Find where the given text appears and provide that cell's center as [x, y] coordinate. 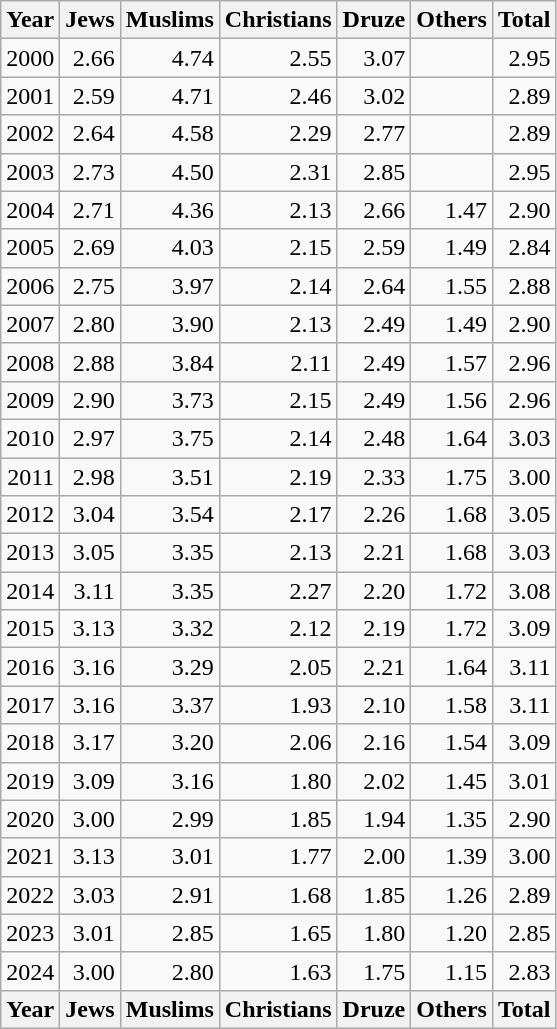
2.46 [278, 96]
2.33 [374, 477]
1.65 [278, 933]
2.05 [278, 667]
2.20 [374, 591]
1.47 [452, 210]
2.29 [278, 134]
3.84 [170, 362]
4.74 [170, 58]
3.04 [90, 515]
1.57 [452, 362]
2016 [30, 667]
3.29 [170, 667]
2004 [30, 210]
4.71 [170, 96]
2.97 [90, 438]
2022 [30, 895]
2011 [30, 477]
1.20 [452, 933]
2023 [30, 933]
2.99 [170, 819]
2000 [30, 58]
2.71 [90, 210]
3.54 [170, 515]
3.51 [170, 477]
1.39 [452, 857]
3.20 [170, 743]
2015 [30, 629]
2008 [30, 362]
1.58 [452, 705]
1.56 [452, 400]
3.37 [170, 705]
1.15 [452, 971]
3.02 [374, 96]
2.75 [90, 286]
2.55 [278, 58]
4.50 [170, 172]
2020 [30, 819]
4.36 [170, 210]
3.08 [524, 591]
2.91 [170, 895]
2.16 [374, 743]
2013 [30, 553]
2.48 [374, 438]
2.12 [278, 629]
3.75 [170, 438]
2012 [30, 515]
2002 [30, 134]
2003 [30, 172]
2009 [30, 400]
3.90 [170, 324]
3.17 [90, 743]
2.84 [524, 248]
2006 [30, 286]
2.17 [278, 515]
1.55 [452, 286]
3.32 [170, 629]
2.11 [278, 362]
2.31 [278, 172]
1.26 [452, 895]
4.03 [170, 248]
2007 [30, 324]
2.00 [374, 857]
2014 [30, 591]
2.02 [374, 781]
2.77 [374, 134]
1.77 [278, 857]
2.10 [374, 705]
1.94 [374, 819]
1.63 [278, 971]
2.26 [374, 515]
4.58 [170, 134]
2021 [30, 857]
2.27 [278, 591]
2010 [30, 438]
2.98 [90, 477]
2019 [30, 781]
3.07 [374, 58]
2017 [30, 705]
1.45 [452, 781]
1.93 [278, 705]
1.35 [452, 819]
2024 [30, 971]
2.73 [90, 172]
2005 [30, 248]
3.73 [170, 400]
2.06 [278, 743]
2.69 [90, 248]
1.54 [452, 743]
2.83 [524, 971]
2018 [30, 743]
2001 [30, 96]
3.97 [170, 286]
